Determine the (X, Y) coordinate at the center of the cell enclosing the given text.  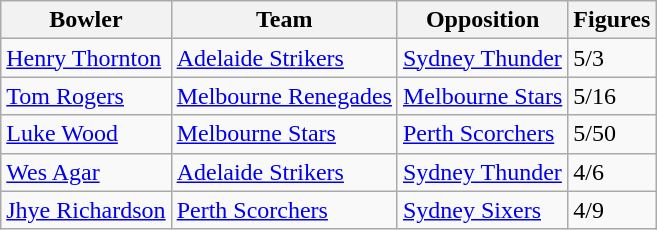
Figures (612, 20)
5/3 (612, 58)
5/16 (612, 96)
Luke Wood (86, 134)
Opposition (482, 20)
5/50 (612, 134)
Wes Agar (86, 172)
Tom Rogers (86, 96)
Henry Thornton (86, 58)
4/9 (612, 210)
Melbourne Renegades (284, 96)
Jhye Richardson (86, 210)
4/6 (612, 172)
Team (284, 20)
Bowler (86, 20)
Sydney Sixers (482, 210)
